Scan for the cell matching the given text and deliver its (X, Y) coordinate at center. 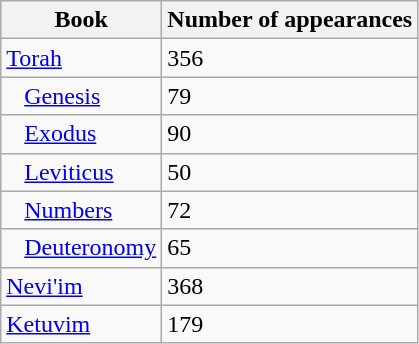
Leviticus (82, 172)
Deuteronomy (82, 248)
Book (82, 20)
368 (290, 286)
Genesis (82, 96)
179 (290, 324)
356 (290, 58)
65 (290, 248)
Ketuvim (82, 324)
Number of appearances (290, 20)
90 (290, 134)
79 (290, 96)
Nevi'im (82, 286)
50 (290, 172)
Exodus (82, 134)
Torah (82, 58)
Numbers (82, 210)
72 (290, 210)
